Scan for the cell matching the given text and deliver its (x, y) coordinate at center. 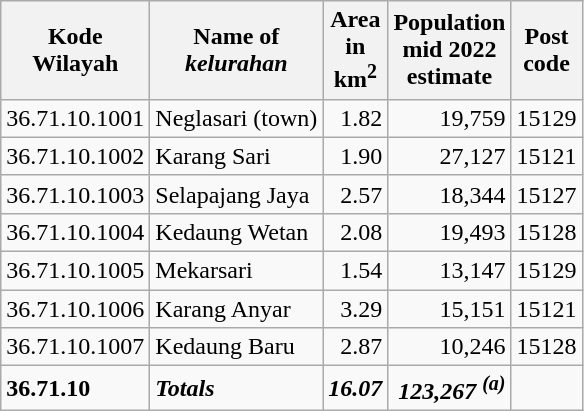
15,151 (450, 309)
3.29 (356, 309)
27,127 (450, 156)
Kode Wilayah (76, 50)
Populationmid 2022estimate (450, 50)
1.82 (356, 118)
13,147 (450, 271)
Totals (236, 388)
36.71.10.1006 (76, 309)
Mekarsari (236, 271)
Neglasari (town) (236, 118)
1.90 (356, 156)
10,246 (450, 347)
Area in km2 (356, 50)
Karang Sari (236, 156)
36.71.10.1002 (76, 156)
15127 (546, 194)
1.54 (356, 271)
36.71.10.1005 (76, 271)
16.07 (356, 388)
36.71.10.1004 (76, 232)
Name of kelurahan (236, 50)
36.71.10.1001 (76, 118)
2.08 (356, 232)
19,759 (450, 118)
Postcode (546, 50)
36.71.10.1003 (76, 194)
36.71.10 (76, 388)
123,267 (a) (450, 388)
Selapajang Jaya (236, 194)
2.57 (356, 194)
Kedaung Baru (236, 347)
Karang Anyar (236, 309)
Kedaung Wetan (236, 232)
18,344 (450, 194)
19,493 (450, 232)
2.87 (356, 347)
36.71.10.1007 (76, 347)
